For the text-containing cell, return its midpoint in [x, y] coordinate format. 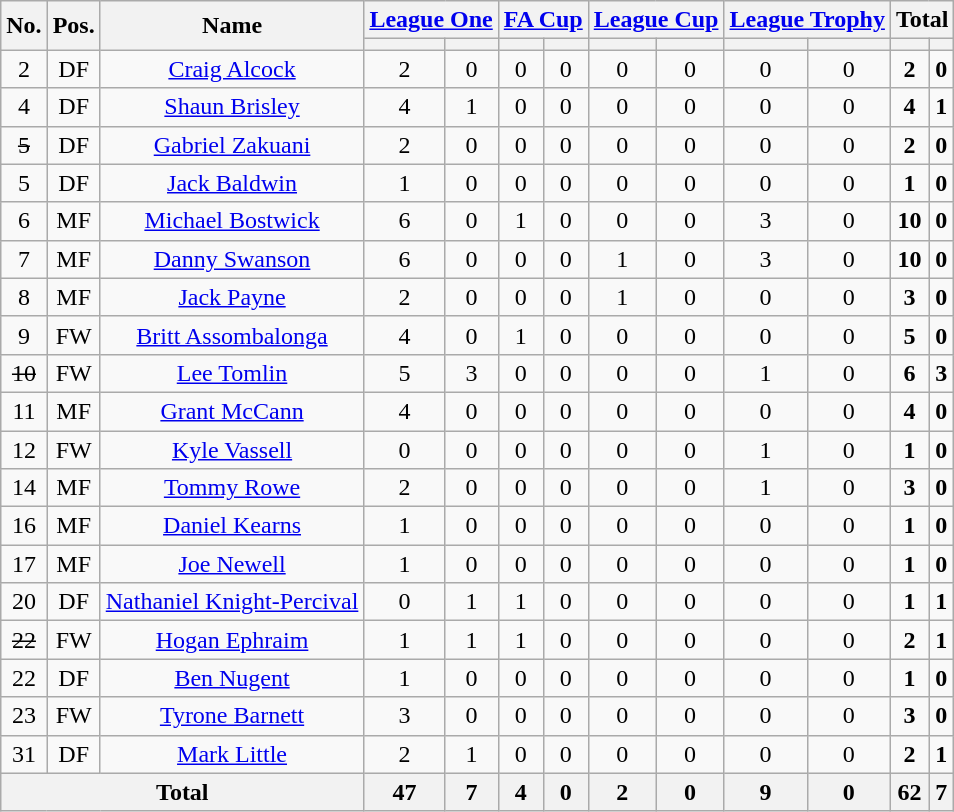
No. [24, 26]
League One [431, 20]
Danny Swanson [232, 259]
Kyle Vassell [232, 449]
Gabriel Zakuani [232, 145]
Daniel Kearns [232, 526]
Joe Newell [232, 564]
Michael Bostwick [232, 221]
62 [909, 792]
14 [24, 488]
Shaun Brisley [232, 107]
Name [232, 26]
Jack Baldwin [232, 183]
FA Cup [543, 20]
League Cup [656, 20]
8 [24, 297]
Tyrone Barnett [232, 716]
Jack Payne [232, 297]
Craig Alcock [232, 69]
47 [404, 792]
17 [24, 564]
Lee Tomlin [232, 373]
League Trophy [807, 20]
Pos. [74, 26]
20 [24, 602]
16 [24, 526]
Mark Little [232, 754]
11 [24, 411]
Hogan Ephraim [232, 640]
Britt Assombalonga [232, 335]
23 [24, 716]
Grant McCann [232, 411]
Tommy Rowe [232, 488]
Nathaniel Knight-Percival [232, 602]
12 [24, 449]
31 [24, 754]
Ben Nugent [232, 678]
